Determine the (X, Y) coordinate at the center of the cell enclosing the given text.  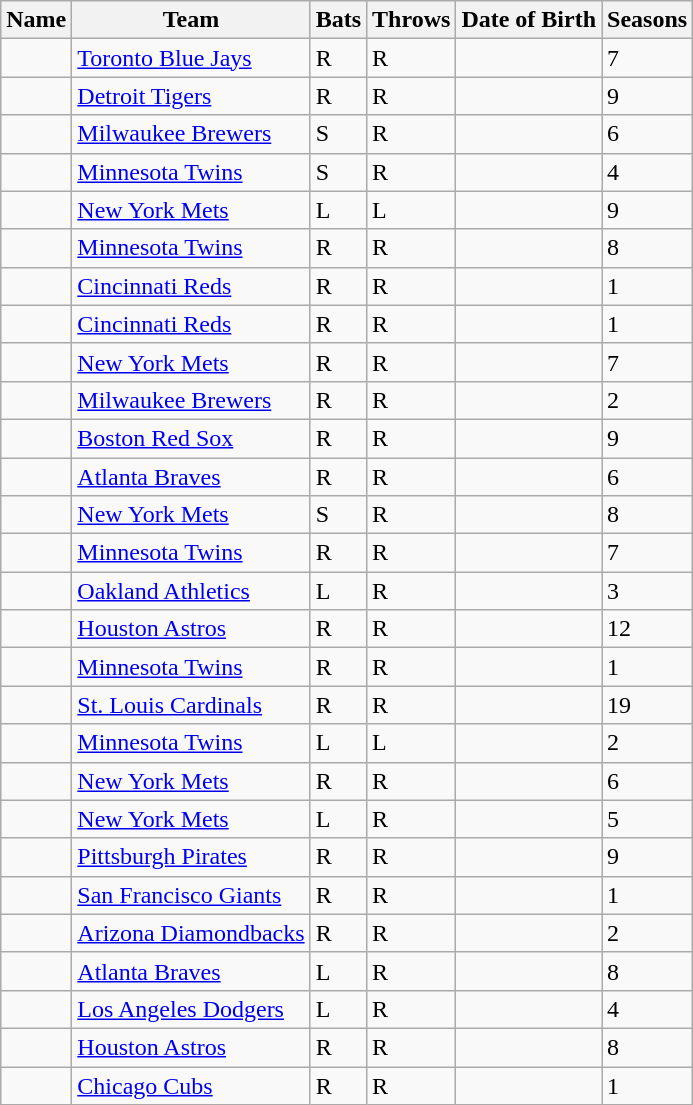
5 (648, 819)
San Francisco Giants (191, 895)
Bats (338, 20)
Team (191, 20)
Oakland Athletics (191, 591)
12 (648, 629)
Toronto Blue Jays (191, 58)
Arizona Diamondbacks (191, 933)
Seasons (648, 20)
19 (648, 705)
Throws (412, 20)
Name (36, 20)
Date of Birth (529, 20)
Boston Red Sox (191, 438)
Los Angeles Dodgers (191, 1009)
3 (648, 591)
Pittsburgh Pirates (191, 857)
Detroit Tigers (191, 96)
St. Louis Cardinals (191, 705)
Chicago Cubs (191, 1085)
